Search for the cell housing the specified text and yield its (X, Y) center coordinate. 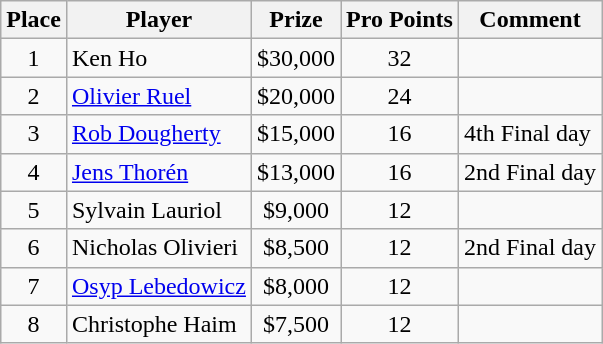
Nicholas Olivieri (158, 248)
Osyp Lebedowicz (158, 286)
32 (400, 58)
$7,500 (296, 324)
Comment (530, 20)
$30,000 (296, 58)
$20,000 (296, 96)
$9,000 (296, 210)
$13,000 (296, 172)
Sylvain Lauriol (158, 210)
$15,000 (296, 134)
$8,500 (296, 248)
3 (34, 134)
7 (34, 286)
Ken Ho (158, 58)
4 (34, 172)
6 (34, 248)
$8,000 (296, 286)
Olivier Ruel (158, 96)
Pro Points (400, 20)
8 (34, 324)
1 (34, 58)
Prize (296, 20)
Place (34, 20)
Rob Dougherty (158, 134)
5 (34, 210)
Jens Thorén (158, 172)
4th Final day (530, 134)
Christophe Haim (158, 324)
Player (158, 20)
2 (34, 96)
24 (400, 96)
